Return (X, Y) of the center of cell containing provided text 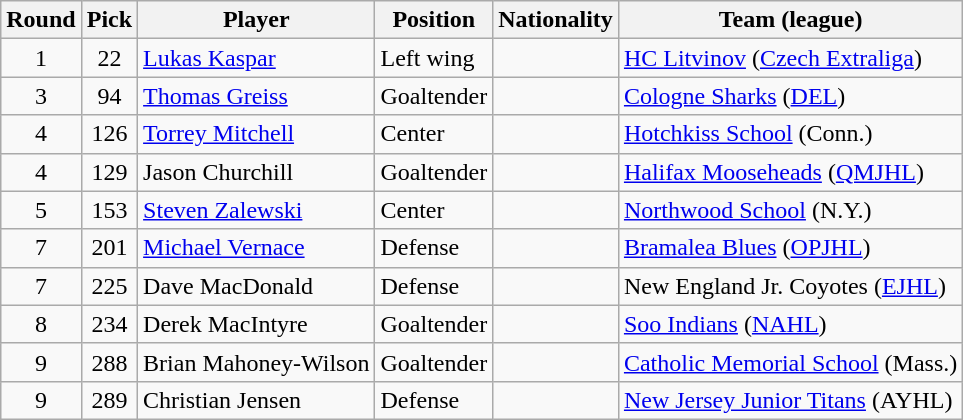
8 (41, 324)
5 (41, 210)
Northwood School (N.Y.) (790, 210)
Left wing (434, 58)
HC Litvinov (Czech Extraliga) (790, 58)
1 (41, 58)
Catholic Memorial School (Mass.) (790, 362)
Christian Jensen (256, 400)
Round (41, 20)
Team (league) (790, 20)
289 (109, 400)
New England Jr. Coyotes (EJHL) (790, 286)
Michael Vernace (256, 248)
Pick (109, 20)
153 (109, 210)
201 (109, 248)
126 (109, 134)
3 (41, 96)
129 (109, 172)
Halifax Mooseheads (QMJHL) (790, 172)
Derek MacIntyre (256, 324)
Torrey Mitchell (256, 134)
Nationality (556, 20)
Dave MacDonald (256, 286)
Brian Mahoney-Wilson (256, 362)
Cologne Sharks (DEL) (790, 96)
Position (434, 20)
94 (109, 96)
Steven Zalewski (256, 210)
Soo Indians (NAHL) (790, 324)
Bramalea Blues (OPJHL) (790, 248)
225 (109, 286)
288 (109, 362)
Lukas Kaspar (256, 58)
Jason Churchill (256, 172)
234 (109, 324)
New Jersey Junior Titans (AYHL) (790, 400)
22 (109, 58)
Thomas Greiss (256, 96)
Player (256, 20)
Hotchkiss School (Conn.) (790, 134)
